Pinpoint the cell where the given text exists, returning its [x, y] midpoint coordinate. 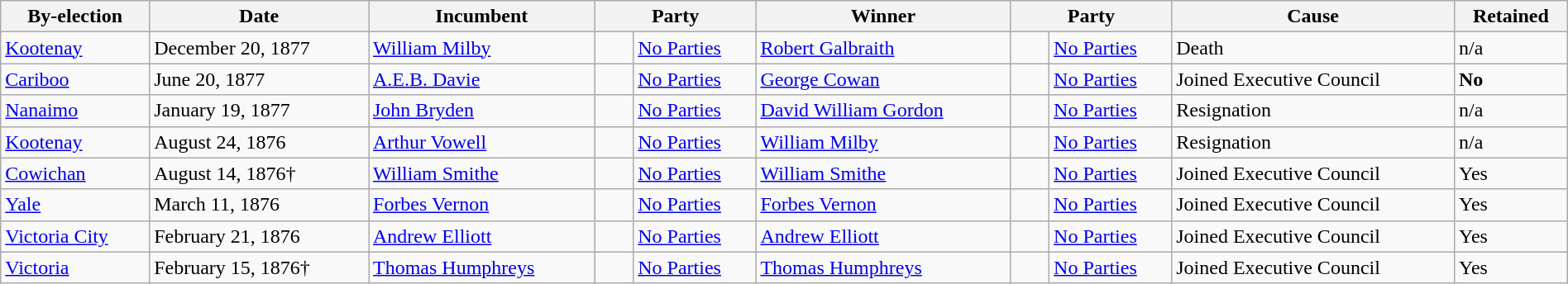
December 20, 1877 [260, 48]
Retained [1510, 17]
January 19, 1877 [260, 111]
August 24, 1876 [260, 142]
David William Gordon [883, 111]
Victoria City [75, 236]
Victoria [75, 267]
Cowichan [75, 173]
Arthur Vowell [482, 142]
Cause [1313, 17]
Death [1313, 48]
February 15, 1876† [260, 267]
Incumbent [482, 17]
Nanaimo [75, 111]
John Bryden [482, 111]
Robert Galbraith [883, 48]
June 20, 1877 [260, 79]
February 21, 1876 [260, 236]
Yale [75, 205]
George Cowan [883, 79]
Date [260, 17]
No [1510, 79]
Cariboo [75, 79]
August 14, 1876† [260, 173]
March 11, 1876 [260, 205]
Winner [883, 17]
A.E.B. Davie [482, 79]
By-election [75, 17]
